Locate the cell with the specified text and output its (x, y) center coordinate. 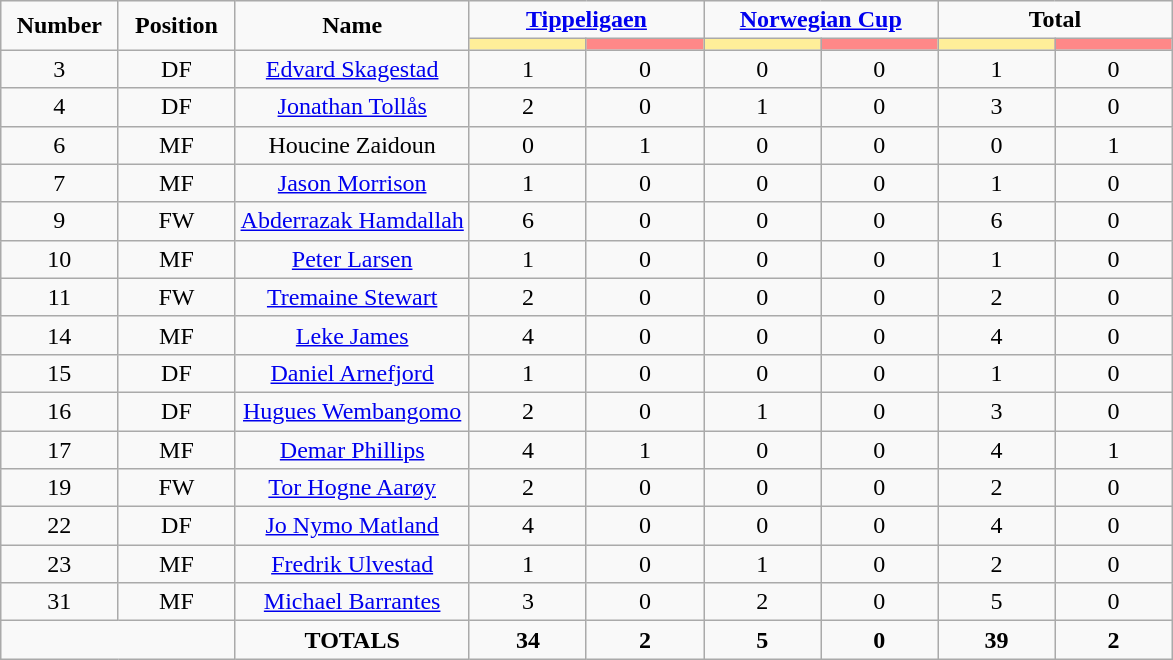
Jonathan Tollås (352, 107)
11 (60, 297)
31 (60, 602)
34 (528, 640)
Peter Larsen (352, 259)
19 (60, 488)
Jason Morrison (352, 183)
Norwegian Cup (821, 20)
TOTALS (352, 640)
7 (60, 183)
Name (352, 26)
10 (60, 259)
Leke James (352, 335)
Abderrazak Hamdallah (352, 221)
Tremaine Stewart (352, 297)
Position (176, 26)
16 (60, 411)
Tippeligaen (586, 20)
Number (60, 26)
Total (1055, 20)
Demar Phillips (352, 449)
Michael Barrantes (352, 602)
Fredrik Ulvestad (352, 564)
22 (60, 526)
Jo Nymo Matland (352, 526)
14 (60, 335)
39 (996, 640)
Edvard Skagestad (352, 69)
Daniel Arnefjord (352, 373)
Tor Hogne Aarøy (352, 488)
Houcine Zaidoun (352, 145)
23 (60, 564)
17 (60, 449)
15 (60, 373)
Hugues Wembangomo (352, 411)
9 (60, 221)
